Extract the (x, y) coordinate from the center of the cell holding the provided text.  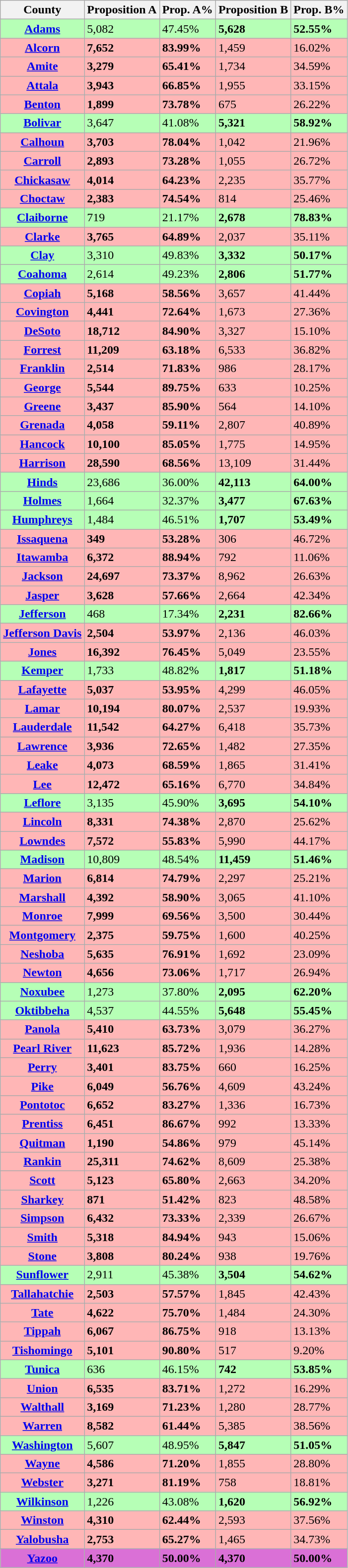
3,279 (122, 66)
Clay (43, 255)
Copiah (43, 293)
41.44% (319, 293)
Lee (43, 784)
2,893 (122, 161)
81.19% (188, 1483)
42,113 (253, 482)
Hancock (43, 444)
36.00% (188, 482)
5,049 (253, 652)
938 (253, 1256)
58.56% (188, 293)
45.38% (188, 1275)
74.79% (188, 878)
67.63% (319, 501)
5,321 (253, 123)
George (43, 387)
675 (253, 104)
Leflore (43, 803)
23.55% (319, 652)
56.76% (188, 1086)
54.62% (319, 1275)
5,607 (122, 1445)
26.67% (319, 1218)
51.18% (319, 671)
21.96% (319, 142)
1,817 (253, 671)
Simpson (43, 1218)
Wilkinson (43, 1502)
4,537 (122, 1010)
27.36% (319, 312)
48.82% (188, 671)
10,100 (122, 444)
10,194 (122, 708)
10.25% (319, 387)
Prop. B% (319, 10)
78.83% (319, 217)
48.58% (319, 1199)
7,999 (122, 916)
2,514 (122, 369)
16.73% (319, 1105)
814 (253, 198)
Benton (43, 104)
Lafayette (43, 690)
3,169 (122, 1407)
Leake (43, 765)
6,372 (122, 558)
3,943 (122, 85)
18.81% (319, 1483)
54.86% (188, 1142)
Yazoo (43, 1558)
Marshall (43, 897)
Coahoma (43, 274)
26.72% (319, 161)
86.67% (188, 1124)
1,055 (253, 161)
3,310 (122, 255)
5,648 (253, 1010)
3,065 (253, 897)
34.20% (319, 1181)
15.06% (319, 1237)
871 (122, 1199)
Jackson (43, 576)
89.75% (188, 387)
3,657 (253, 293)
86.75% (188, 1331)
1,465 (253, 1539)
63.18% (188, 350)
72.64% (188, 312)
35.77% (319, 180)
5,990 (253, 841)
83.75% (188, 1067)
64.00% (319, 482)
40.89% (319, 425)
16.02% (319, 48)
82.66% (319, 614)
26.94% (319, 973)
6,067 (122, 1331)
1,775 (253, 444)
76.91% (188, 954)
25,311 (122, 1162)
Tallahatchie (43, 1294)
2,806 (253, 274)
73.33% (188, 1218)
1,620 (253, 1502)
65.27% (188, 1539)
1,955 (253, 85)
2,095 (253, 992)
2,664 (253, 595)
5,847 (253, 1445)
3,401 (122, 1067)
46.15% (188, 1369)
6,418 (253, 727)
3,271 (122, 1483)
5,101 (122, 1350)
42.34% (319, 595)
46.72% (319, 538)
46.51% (188, 519)
21.17% (188, 217)
14.95% (319, 444)
52.55% (319, 29)
Amite (43, 66)
53.95% (188, 690)
19.76% (319, 1256)
28.80% (319, 1464)
979 (253, 1142)
62.20% (319, 992)
5,635 (122, 954)
Noxubee (43, 992)
88.94% (188, 558)
16.29% (319, 1388)
3,936 (122, 746)
73.78% (188, 104)
4,586 (122, 1464)
3,647 (122, 123)
Wayne (43, 1464)
76.45% (188, 652)
64.27% (188, 727)
6,814 (122, 878)
4,656 (122, 973)
45.90% (188, 803)
DeSoto (43, 331)
28.77% (319, 1407)
61.44% (188, 1426)
90.80% (188, 1350)
7,652 (122, 48)
19.93% (319, 708)
17.34% (188, 614)
12,472 (122, 784)
3,135 (122, 803)
Lincoln (43, 821)
6,451 (122, 1124)
53.49% (319, 519)
943 (253, 1237)
1,899 (122, 104)
Stone (43, 1256)
Monroe (43, 916)
6,652 (122, 1105)
1,936 (253, 1048)
78.04% (188, 142)
35.73% (319, 727)
992 (253, 1124)
2,753 (122, 1539)
37.80% (188, 992)
1,692 (253, 954)
7,572 (122, 841)
1,042 (253, 142)
14.10% (319, 406)
51.42% (188, 1199)
11,209 (122, 350)
59.11% (188, 425)
69.56% (188, 916)
Yalobusha (43, 1539)
660 (253, 1067)
47.45% (188, 29)
1,459 (253, 48)
Sharkey (43, 1199)
74.62% (188, 1162)
63.73% (188, 1029)
4,299 (253, 690)
Carroll (43, 161)
1,717 (253, 973)
5,385 (253, 1426)
30.44% (319, 916)
66.85% (188, 85)
9.20% (319, 1350)
Kemper (43, 671)
Tate (43, 1313)
2,663 (253, 1181)
42.43% (319, 1294)
33.15% (319, 85)
2,136 (253, 633)
6,432 (122, 1218)
13,109 (253, 463)
25.38% (319, 1162)
Harrison (43, 463)
62.44% (188, 1520)
1,226 (122, 1502)
4,310 (122, 1520)
2,870 (253, 821)
84.90% (188, 331)
Jasper (43, 595)
986 (253, 369)
74.38% (188, 821)
5,410 (122, 1029)
Panola (43, 1029)
25.62% (319, 821)
41.08% (188, 123)
57.57% (188, 1294)
Bolivar (43, 123)
73.06% (188, 973)
Lowndes (43, 841)
823 (253, 1199)
43.24% (319, 1086)
32.37% (188, 501)
Winston (43, 1520)
4,622 (122, 1313)
50.17% (319, 255)
28,590 (122, 463)
1,482 (253, 746)
24.30% (319, 1313)
517 (253, 1350)
8,331 (122, 821)
73.37% (188, 576)
28.17% (319, 369)
57.66% (188, 595)
633 (253, 387)
5,037 (122, 690)
4,014 (122, 180)
Tippah (43, 1331)
71.23% (188, 1407)
34.59% (319, 66)
4,441 (122, 312)
55.45% (319, 1010)
59.75% (188, 935)
Newton (43, 973)
Washington (43, 1445)
Prentiss (43, 1124)
2,383 (122, 198)
46.03% (319, 633)
2,503 (122, 1294)
49.23% (188, 274)
Pearl River (43, 1048)
71.83% (188, 369)
26.22% (319, 104)
1,664 (122, 501)
51.46% (319, 860)
3,504 (253, 1275)
13.33% (319, 1124)
2,339 (253, 1218)
4,392 (122, 897)
Pontotoc (43, 1105)
Neshoba (43, 954)
3,703 (122, 142)
56.92% (319, 1502)
58.92% (319, 123)
3,477 (253, 501)
349 (122, 538)
Lamar (43, 708)
2,037 (253, 237)
2,614 (122, 274)
1,845 (253, 1294)
Walthall (43, 1407)
Claiborne (43, 217)
636 (122, 1369)
83.27% (188, 1105)
14.28% (319, 1048)
2,911 (122, 1275)
13.13% (319, 1331)
Webster (43, 1483)
2,807 (253, 425)
65.41% (188, 66)
5,123 (122, 1181)
2,593 (253, 1520)
1,190 (122, 1142)
85.05% (188, 444)
1,855 (253, 1464)
41.10% (319, 897)
36.27% (319, 1029)
3,327 (253, 331)
6,770 (253, 784)
16.25% (319, 1067)
5,168 (122, 293)
5,544 (122, 387)
Jefferson Davis (43, 633)
31.41% (319, 765)
1,280 (253, 1407)
Alcorn (43, 48)
38.56% (319, 1426)
2,231 (253, 614)
4,073 (122, 765)
742 (253, 1369)
1,600 (253, 935)
36.82% (319, 350)
1,336 (253, 1105)
49.83% (188, 255)
73.28% (188, 161)
Calhoun (43, 142)
11,542 (122, 727)
48.95% (188, 1445)
68.56% (188, 463)
27.35% (319, 746)
84.94% (188, 1237)
Hinds (43, 482)
Madison (43, 860)
Quitman (43, 1142)
Pike (43, 1086)
Issaquena (43, 538)
44.55% (188, 1010)
Warren (43, 1426)
2,297 (253, 878)
719 (122, 217)
6,049 (122, 1086)
Proposition B (253, 10)
1,734 (253, 66)
65.16% (188, 784)
5,082 (122, 29)
1,673 (253, 312)
11,623 (122, 1048)
Proposition A (122, 10)
35.11% (319, 237)
83.71% (188, 1388)
3,808 (122, 1256)
5,318 (122, 1237)
3,079 (253, 1029)
75.70% (188, 1313)
23,686 (122, 482)
2,375 (122, 935)
54.10% (319, 803)
6,535 (122, 1388)
3,695 (253, 803)
County (43, 10)
758 (253, 1483)
1,733 (122, 671)
64.23% (188, 180)
34.73% (319, 1539)
2,678 (253, 217)
26.63% (319, 576)
Greene (43, 406)
55.83% (188, 841)
1,865 (253, 765)
71.20% (188, 1464)
2,235 (253, 180)
72.65% (188, 746)
Humphreys (43, 519)
8,609 (253, 1162)
3,437 (122, 406)
Prop. A% (188, 10)
31.44% (319, 463)
Jefferson (43, 614)
25.46% (319, 198)
80.07% (188, 708)
15.10% (319, 331)
1,273 (122, 992)
Tishomingo (43, 1350)
468 (122, 614)
Scott (43, 1181)
Holmes (43, 501)
64.89% (188, 237)
48.54% (188, 860)
4,058 (122, 425)
16,392 (122, 652)
53.97% (188, 633)
918 (253, 1331)
44.17% (319, 841)
25.21% (319, 878)
51.05% (319, 1445)
306 (253, 538)
2,537 (253, 708)
Perry (43, 1067)
Adams (43, 29)
11,459 (253, 860)
2,504 (122, 633)
792 (253, 558)
74.54% (188, 198)
3,500 (253, 916)
Rankin (43, 1162)
5,628 (253, 29)
46.05% (319, 690)
34.84% (319, 784)
80.24% (188, 1256)
Smith (43, 1237)
51.77% (319, 274)
4,609 (253, 1086)
24,697 (122, 576)
Montgomery (43, 935)
65.80% (188, 1181)
Jones (43, 652)
8,962 (253, 576)
3,628 (122, 595)
40.25% (319, 935)
Sunflower (43, 1275)
85.90% (188, 406)
68.59% (188, 765)
37.56% (319, 1520)
Union (43, 1388)
53.28% (188, 538)
Chickasaw (43, 180)
Oktibbeha (43, 1010)
6,533 (253, 350)
10,809 (122, 860)
18,712 (122, 331)
3,332 (253, 255)
Grenada (43, 425)
Tunica (43, 1369)
Lauderdale (43, 727)
53.85% (319, 1369)
85.72% (188, 1048)
Covington (43, 312)
43.08% (188, 1502)
83.99% (188, 48)
45.14% (319, 1142)
58.90% (188, 897)
Forrest (43, 350)
1,707 (253, 519)
Itawamba (43, 558)
Clarke (43, 237)
Attala (43, 85)
11.06% (319, 558)
Marion (43, 878)
Lawrence (43, 746)
23.09% (319, 954)
8,582 (122, 1426)
Choctaw (43, 198)
564 (253, 406)
1,272 (253, 1388)
3,765 (122, 237)
Franklin (43, 369)
